Find where the given text appears and provide that cell's center as (X, Y) coordinate. 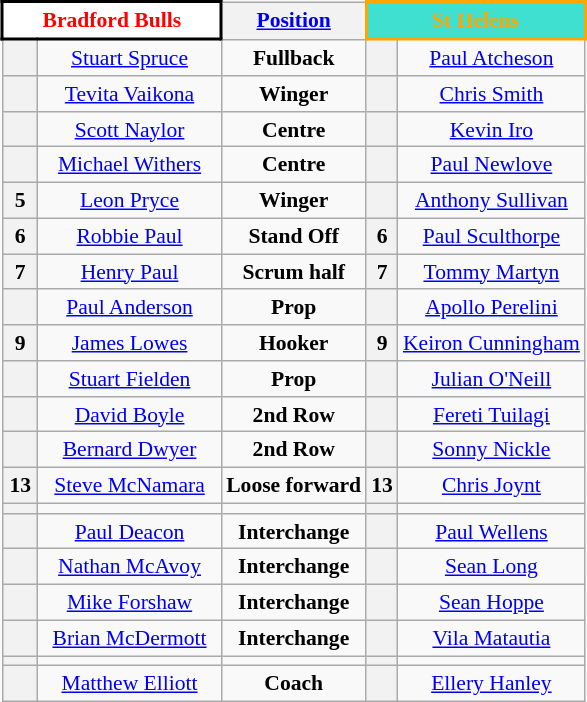
David Boyle (130, 414)
Robbie Paul (130, 236)
Apollo Perelini (492, 307)
Nathan McAvoy (130, 567)
Loose forward (294, 485)
Keiron Cunningham (492, 343)
Paul Deacon (130, 531)
Tevita Vaikona (130, 94)
Sean Long (492, 567)
Steve McNamara (130, 485)
Paul Newlove (492, 165)
Mike Forshaw (130, 602)
Scrum half (294, 272)
Leon Pryce (130, 200)
Henry Paul (130, 272)
Stand Off (294, 236)
Stuart Spruce (130, 57)
Hooker (294, 343)
Sean Hoppe (492, 602)
Chris Smith (492, 94)
Bernard Dwyer (130, 450)
Vila Matautia (492, 638)
Fereti Tuilagi (492, 414)
Ellery Hanley (492, 684)
Paul Wellens (492, 531)
Kevin Iro (492, 129)
Scott Naylor (130, 129)
Chris Joynt (492, 485)
Michael Withers (130, 165)
St Helens (476, 20)
James Lowes (130, 343)
Paul Anderson (130, 307)
Sonny Nickle (492, 450)
Paul Sculthorpe (492, 236)
5 (20, 200)
Anthony Sullivan (492, 200)
Position (294, 20)
Paul Atcheson (492, 57)
Coach (294, 684)
Brian McDermott (130, 638)
Fullback (294, 57)
Matthew Elliott (130, 684)
Stuart Fielden (130, 379)
Tommy Martyn (492, 272)
Bradford Bulls (112, 20)
Julian O'Neill (492, 379)
